Search for the cell housing the specified text and yield its [X, Y] center coordinate. 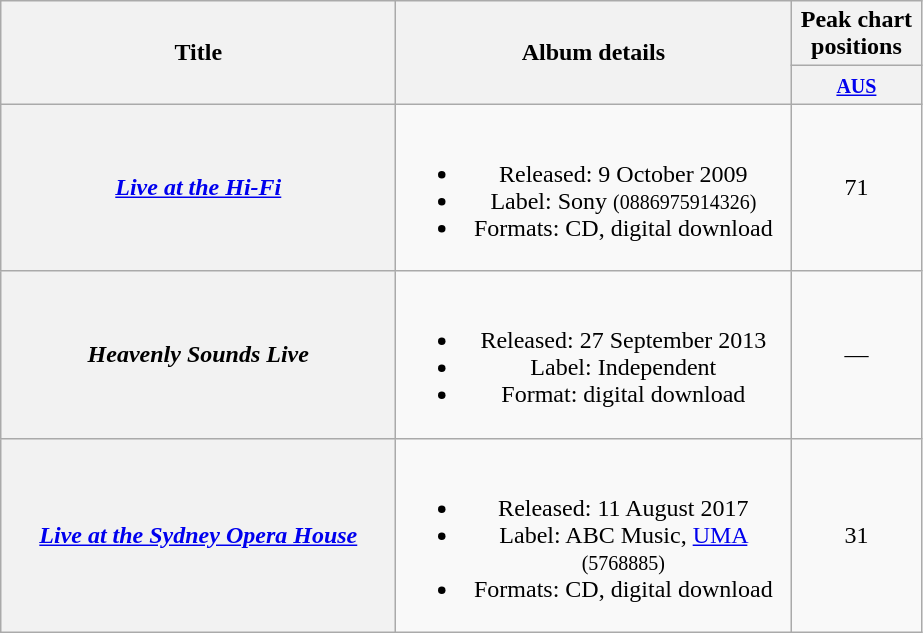
Released: 11 August 2017Label: ABC Music, UMA (5768885)Formats: CD, digital download [594, 535]
— [856, 354]
31 [856, 535]
Heavenly Sounds Live [198, 354]
Live at the Sydney Opera House [198, 535]
Released: 9 October 2009Label: Sony (0886975914326)Formats: CD, digital download [594, 188]
71 [856, 188]
Album details [594, 52]
Live at the Hi-Fi [198, 188]
Peak chartpositions [856, 34]
AUS [856, 85]
Title [198, 52]
Released: 27 September 2013Label: IndependentFormat: digital download [594, 354]
